Extract the (X, Y) coordinate from the center of the cell holding the provided text.  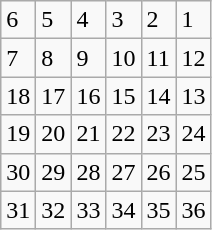
14 (158, 96)
3 (124, 20)
1 (194, 20)
19 (18, 134)
24 (194, 134)
22 (124, 134)
35 (158, 210)
7 (18, 58)
16 (88, 96)
18 (18, 96)
23 (158, 134)
29 (54, 172)
26 (158, 172)
13 (194, 96)
6 (18, 20)
17 (54, 96)
2 (158, 20)
8 (54, 58)
27 (124, 172)
30 (18, 172)
32 (54, 210)
4 (88, 20)
15 (124, 96)
11 (158, 58)
28 (88, 172)
10 (124, 58)
21 (88, 134)
25 (194, 172)
34 (124, 210)
12 (194, 58)
33 (88, 210)
36 (194, 210)
20 (54, 134)
5 (54, 20)
9 (88, 58)
31 (18, 210)
